Search for the cell housing the specified text and yield its [X, Y] center coordinate. 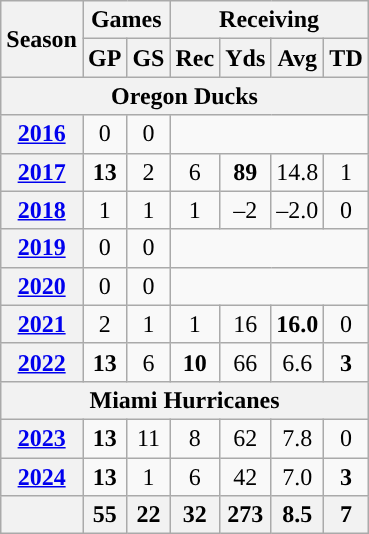
2018 [42, 210]
Miami Hurricanes [185, 400]
–2.0 [298, 210]
32 [195, 515]
–2 [246, 210]
66 [246, 362]
7 [346, 515]
16.0 [298, 324]
8 [195, 438]
2016 [42, 134]
6.6 [298, 362]
8.5 [298, 515]
16 [246, 324]
2019 [42, 248]
TD [346, 58]
62 [246, 438]
11 [148, 438]
7.8 [298, 438]
Yds [246, 58]
Oregon Ducks [185, 96]
42 [246, 477]
273 [246, 515]
2024 [42, 477]
2021 [42, 324]
GP [104, 58]
2017 [42, 172]
2023 [42, 438]
22 [148, 515]
Games [126, 20]
Avg [298, 58]
7.0 [298, 477]
2022 [42, 362]
Receiving [269, 20]
2020 [42, 286]
89 [246, 172]
55 [104, 515]
GS [148, 58]
10 [195, 362]
Rec [195, 58]
Season [42, 39]
14.8 [298, 172]
